Output the (x, y) coordinate of the center of the cell containing the given text.  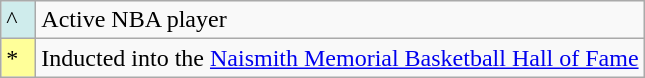
^ (18, 20)
Inducted into the Naismith Memorial Basketball Hall of Fame (340, 58)
* (18, 58)
Active NBA player (340, 20)
